Detect which cell encompasses the target text, then output its (X, Y) center coordinate. 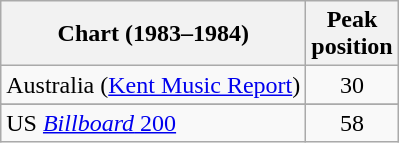
58 (352, 123)
Peakposition (352, 34)
30 (352, 85)
Australia (Kent Music Report) (154, 85)
Chart (1983–1984) (154, 34)
US Billboard 200 (154, 123)
